From the cell containing the given text, extract its center point as (x, y) coordinate. 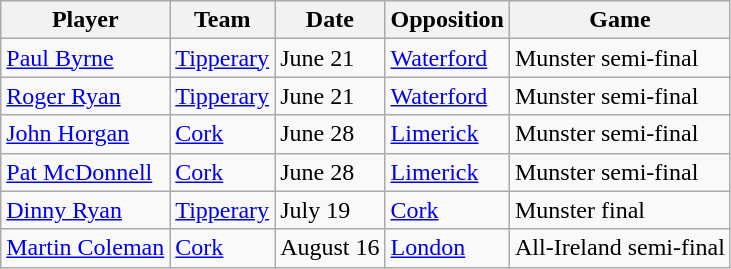
Munster final (620, 210)
August 16 (330, 248)
Game (620, 20)
London (447, 248)
Roger Ryan (86, 96)
Pat McDonnell (86, 172)
Dinny Ryan (86, 210)
Paul Byrne (86, 58)
Team (222, 20)
Opposition (447, 20)
Date (330, 20)
All-Ireland semi-final (620, 248)
Player (86, 20)
July 19 (330, 210)
John Horgan (86, 134)
Martin Coleman (86, 248)
